Locate the cell with the specified text and output its (x, y) center coordinate. 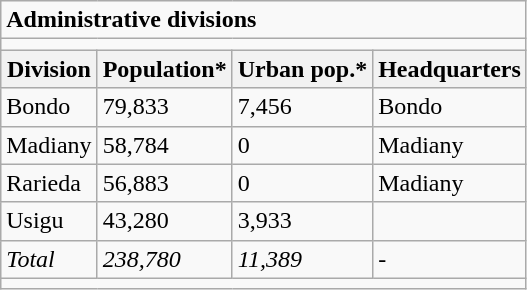
Headquarters (450, 69)
58,784 (164, 145)
43,280 (164, 221)
11,389 (302, 259)
56,883 (164, 183)
238,780 (164, 259)
- (450, 259)
Urban pop.* (302, 69)
7,456 (302, 107)
Total (49, 259)
Division (49, 69)
3,933 (302, 221)
Usigu (49, 221)
79,833 (164, 107)
Population* (164, 69)
Rarieda (49, 183)
Administrative divisions (264, 20)
